Output the (x, y) coordinate of the center of the cell containing the given text.  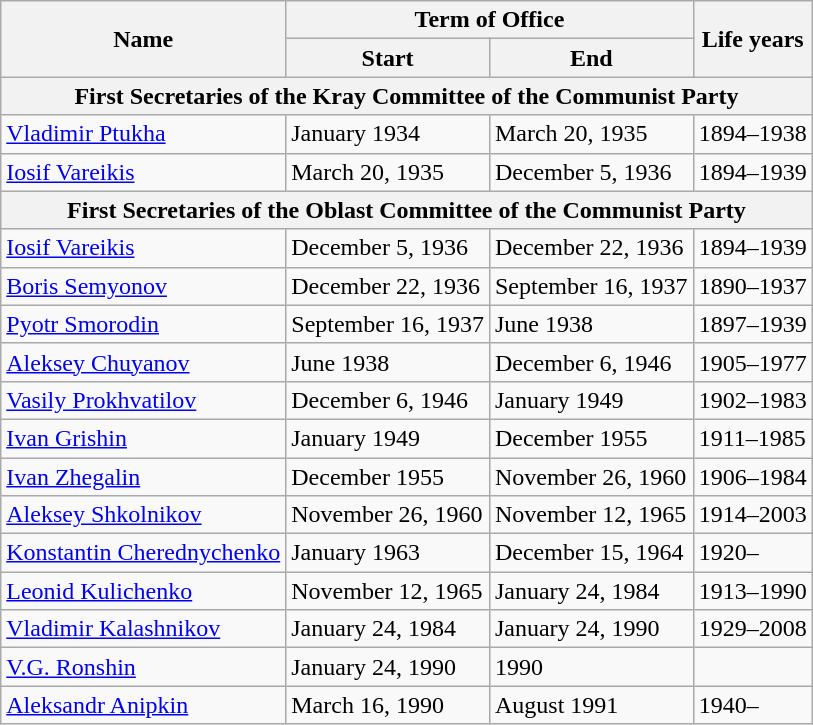
V.G. Ronshin (144, 667)
Aleksandr Anipkin (144, 705)
August 1991 (591, 705)
1914–2003 (752, 515)
1990 (591, 667)
1894–1938 (752, 134)
1920– (752, 553)
Aleksey Chuyanov (144, 362)
1897–1939 (752, 324)
1906–1984 (752, 477)
1905–1977 (752, 362)
March 16, 1990 (388, 705)
Start (388, 58)
Name (144, 39)
January 1934 (388, 134)
Term of Office (490, 20)
Konstantin Cherednychenko (144, 553)
First Secretaries of the Kray Committee of the Communist Party (406, 96)
Ivan Zhegalin (144, 477)
Aleksey Shkolnikov (144, 515)
1890–1937 (752, 286)
Pyotr Smorodin (144, 324)
Boris Semyonov (144, 286)
Vasily Prokhvatilov (144, 400)
December 15, 1964 (591, 553)
End (591, 58)
1929–2008 (752, 629)
Vladimir Kalashnikov (144, 629)
1911–1985 (752, 438)
1913–1990 (752, 591)
Leonid Kulichenko (144, 591)
Life years (752, 39)
1902–1983 (752, 400)
Vladimir Ptukha (144, 134)
1940– (752, 705)
January 1963 (388, 553)
Ivan Grishin (144, 438)
First Secretaries of the Oblast Committee of the Communist Party (406, 210)
